Locate the cell with the specified text and output its [x, y] center coordinate. 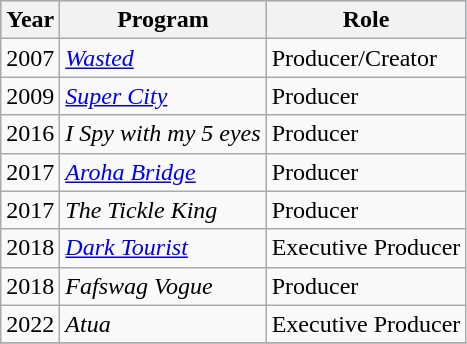
Aroha Bridge [163, 172]
Dark Tourist [163, 248]
Super City [163, 96]
Role [366, 20]
Fafswag Vogue [163, 286]
2009 [30, 96]
Year [30, 20]
2016 [30, 134]
2007 [30, 58]
Wasted [163, 58]
Program [163, 20]
I Spy with my 5 eyes [163, 134]
Producer/Creator [366, 58]
2022 [30, 324]
The Tickle King [163, 210]
Atua [163, 324]
